Return the (X, Y) coordinate for the center point of the cell that contains the specified text.  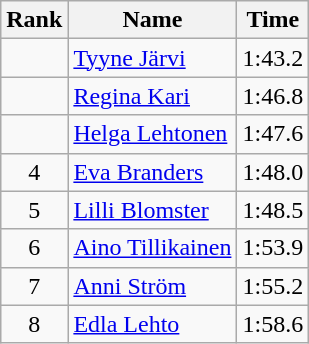
Eva Branders (152, 172)
4 (34, 172)
1:53.9 (273, 248)
1:58.6 (273, 324)
Regina Kari (152, 96)
1:47.6 (273, 134)
5 (34, 210)
6 (34, 248)
1:46.8 (273, 96)
Edla Lehto (152, 324)
Rank (34, 20)
1:43.2 (273, 58)
Lilli Blomster (152, 210)
Name (152, 20)
Tyyne Järvi (152, 58)
Helga Lehtonen (152, 134)
7 (34, 286)
Time (273, 20)
1:55.2 (273, 286)
8 (34, 324)
1:48.0 (273, 172)
Anni Ström (152, 286)
Aino Tillikainen (152, 248)
1:48.5 (273, 210)
